Extract the [X, Y] coordinate from the center of the cell holding the provided text.  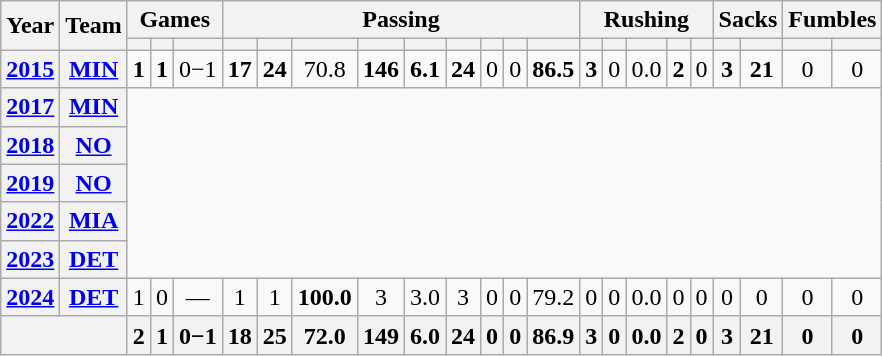
79.2 [554, 297]
Team [94, 26]
149 [380, 335]
2018 [30, 145]
2024 [30, 297]
Year [30, 26]
2019 [30, 183]
146 [380, 69]
2023 [30, 259]
2017 [30, 107]
2015 [30, 69]
70.8 [324, 69]
2022 [30, 221]
100.0 [324, 297]
MIA [94, 221]
Rushing [646, 20]
17 [240, 69]
— [198, 297]
3.0 [424, 297]
Passing [401, 20]
18 [240, 335]
6.0 [424, 335]
25 [274, 335]
86.9 [554, 335]
Sacks [748, 20]
72.0 [324, 335]
Fumbles [832, 20]
86.5 [554, 69]
Games [174, 20]
6.1 [424, 69]
